Identify which cell holds the provided text, then report its [X, Y] central coordinate. 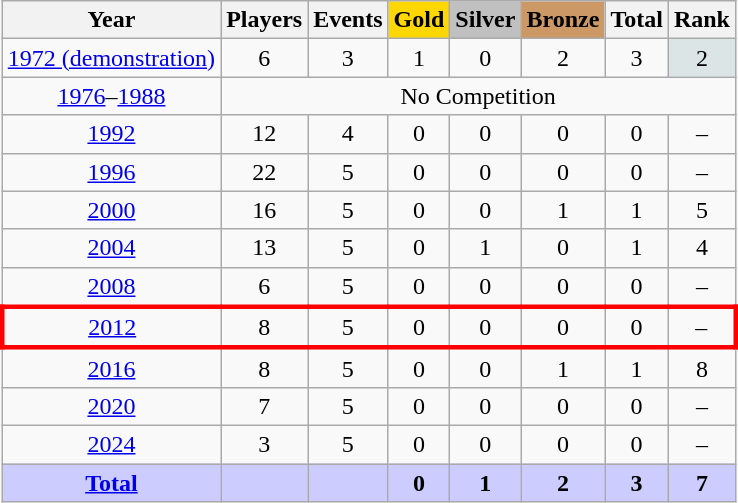
2020 [111, 406]
2004 [111, 248]
Year [111, 20]
2024 [111, 444]
22 [264, 172]
1972 (demonstration) [111, 58]
16 [264, 210]
2012 [111, 328]
Gold [419, 20]
13 [264, 248]
Rank [702, 20]
Events [348, 20]
1992 [111, 134]
Bronze [563, 20]
1976–1988 [111, 96]
1996 [111, 172]
Silver [486, 20]
2000 [111, 210]
2008 [111, 287]
12 [264, 134]
No Competition [478, 96]
2016 [111, 368]
Players [264, 20]
